Detect which cell encompasses the target text, then output its (X, Y) center coordinate. 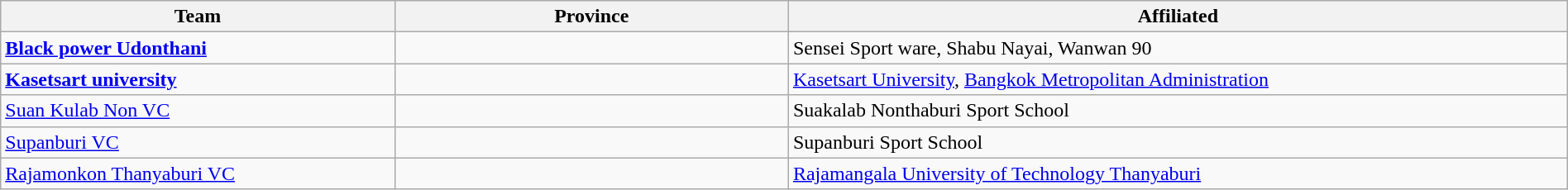
Suakalab Nonthaburi Sport School (1178, 111)
Black power Udonthani (198, 48)
Supanburi VC (198, 142)
Province (591, 17)
Affiliated (1178, 17)
Kasetsart University, Bangkok Metropolitan Administration (1178, 79)
Supanburi Sport School (1178, 142)
Rajamangala University of Technology Thanyaburi (1178, 173)
Rajamonkon Thanyaburi VC (198, 173)
Team (198, 17)
Kasetsart university (198, 79)
Sensei Sport ware, Shabu Nayai, Wanwan 90 (1178, 48)
Suan Kulab Non VC (198, 111)
